Return (x, y) of the center of cell containing provided text 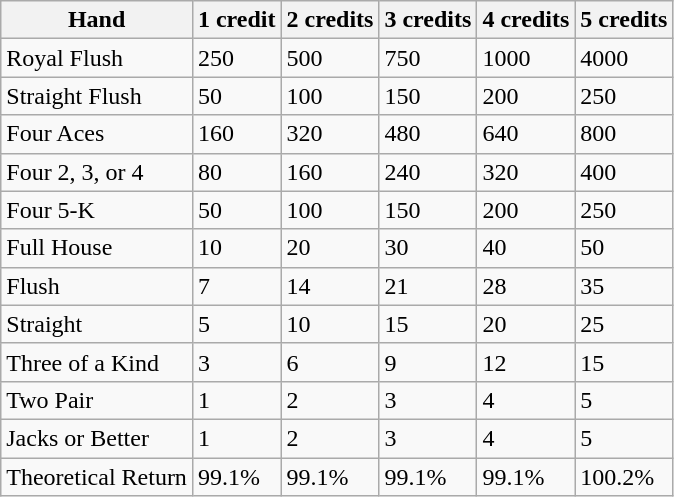
9 (428, 362)
Straight Flush (97, 96)
Full House (97, 248)
1 credit (236, 20)
750 (428, 58)
14 (330, 286)
4000 (624, 58)
5 credits (624, 20)
480 (428, 134)
Two Pair (97, 400)
3 credits (428, 20)
25 (624, 324)
800 (624, 134)
500 (330, 58)
40 (526, 248)
4 credits (526, 20)
Flush (97, 286)
Theoretical Return (97, 477)
35 (624, 286)
21 (428, 286)
400 (624, 172)
640 (526, 134)
30 (428, 248)
80 (236, 172)
Four 2, 3, or 4 (97, 172)
7 (236, 286)
1000 (526, 58)
Three of a Kind (97, 362)
240 (428, 172)
6 (330, 362)
28 (526, 286)
Jacks or Better (97, 438)
Four 5-K (97, 210)
Four Aces (97, 134)
Hand (97, 20)
12 (526, 362)
100.2% (624, 477)
Royal Flush (97, 58)
Straight (97, 324)
2 credits (330, 20)
